Find where the given text appears and provide that cell's center as (x, y) coordinate. 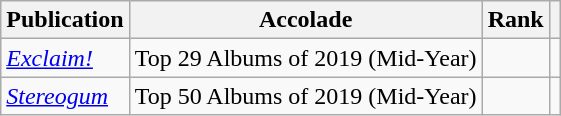
Stereogum (65, 96)
Exclaim! (65, 58)
Top 50 Albums of 2019 (Mid-Year) (306, 96)
Accolade (306, 20)
Rank (516, 20)
Top 29 Albums of 2019 (Mid-Year) (306, 58)
Publication (65, 20)
